Provide the [x, y] coordinate of the cell's center where the given text is located.  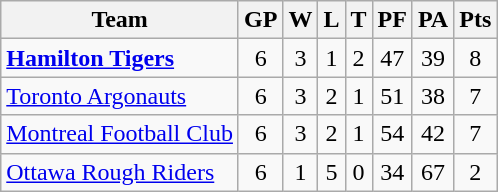
47 [392, 58]
54 [392, 134]
T [358, 20]
Team [120, 20]
8 [476, 58]
PA [432, 20]
Toronto Argonauts [120, 96]
PF [392, 20]
Ottawa Rough Riders [120, 172]
5 [332, 172]
L [332, 20]
Montreal Football Club [120, 134]
W [300, 20]
Hamilton Tigers [120, 58]
GP [260, 20]
34 [392, 172]
67 [432, 172]
51 [392, 96]
0 [358, 172]
39 [432, 58]
38 [432, 96]
42 [432, 134]
Pts [476, 20]
